For the text-containing cell, return its midpoint in (x, y) coordinate format. 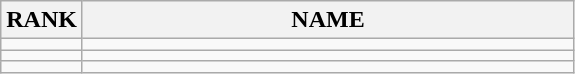
RANK (42, 20)
NAME (328, 20)
